Scan for the cell matching the given text and deliver its (x, y) coordinate at center. 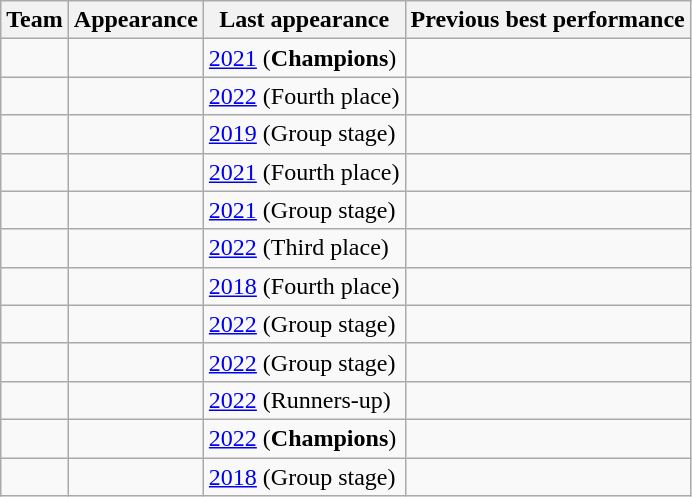
2022 (Third place) (304, 248)
2018 (Fourth place) (304, 286)
2018 (Group stage) (304, 477)
Last appearance (304, 20)
Previous best performance (548, 20)
Appearance (136, 20)
2021 (Group stage) (304, 210)
2022 (Fourth place) (304, 96)
2022 (Champions) (304, 438)
Team (35, 20)
2021 (Fourth place) (304, 172)
2019 (Group stage) (304, 134)
2022 (Runners-up) (304, 400)
2021 (Champions) (304, 58)
